Output the (x, y) coordinate of the center of the cell containing the given text.  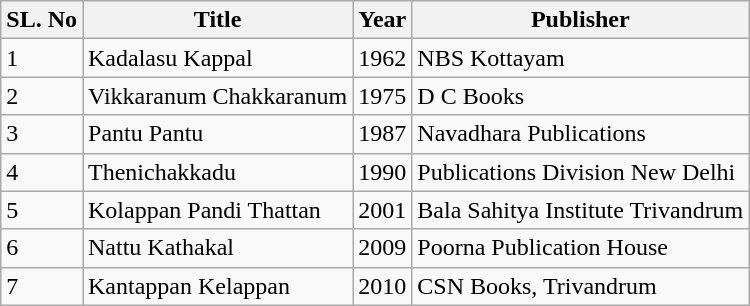
1 (42, 58)
Poorna Publication House (580, 248)
Navadhara Publications (580, 134)
Thenichakkadu (217, 172)
7 (42, 286)
Title (217, 20)
CSN Books, Trivandrum (580, 286)
2 (42, 96)
Kantappan Kelappan (217, 286)
Pantu Pantu (217, 134)
6 (42, 248)
3 (42, 134)
Publisher (580, 20)
2009 (382, 248)
Year (382, 20)
D C Books (580, 96)
1962 (382, 58)
Kolappan Pandi Thattan (217, 210)
1987 (382, 134)
NBS Kottayam (580, 58)
Nattu Kathakal (217, 248)
2001 (382, 210)
SL. No (42, 20)
1975 (382, 96)
1990 (382, 172)
Publications Division New Delhi (580, 172)
Vikkaranum Chakkaranum (217, 96)
Kadalasu Kappal (217, 58)
5 (42, 210)
2010 (382, 286)
Bala Sahitya Institute Trivandrum (580, 210)
4 (42, 172)
